Detect which cell encompasses the target text, then output its [x, y] center coordinate. 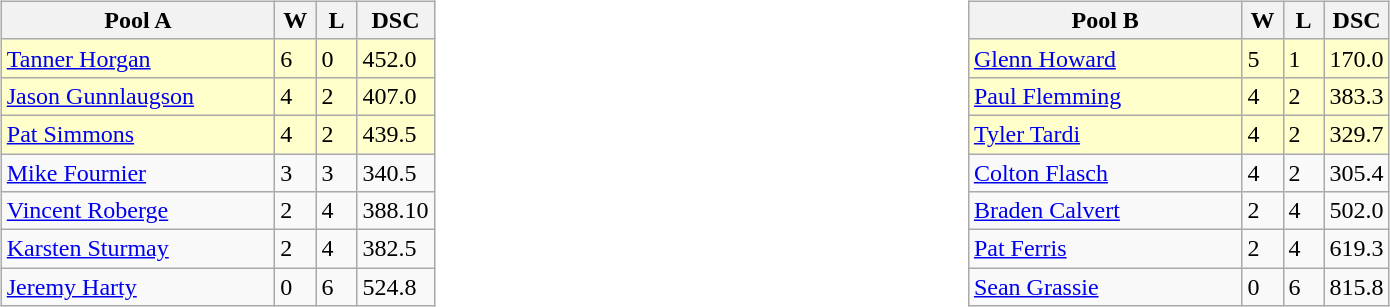
329.7 [1356, 134]
452.0 [396, 58]
382.5 [396, 249]
305.4 [1356, 173]
Pool A [138, 20]
Mike Fournier [138, 173]
439.5 [396, 134]
5 [1262, 58]
Colton Flasch [1105, 173]
340.5 [396, 173]
502.0 [1356, 211]
383.3 [1356, 96]
1 [1304, 58]
815.8 [1356, 287]
Karsten Sturmay [138, 249]
Tyler Tardi [1105, 134]
Pat Ferris [1105, 249]
388.10 [396, 211]
619.3 [1356, 249]
Vincent Roberge [138, 211]
Braden Calvert [1105, 211]
524.8 [396, 287]
Tanner Horgan [138, 58]
407.0 [396, 96]
Pool B [1105, 20]
Sean Grassie [1105, 287]
Pat Simmons [138, 134]
170.0 [1356, 58]
Glenn Howard [1105, 58]
Paul Flemming [1105, 96]
Jeremy Harty [138, 287]
Jason Gunnlaugson [138, 96]
